For the text-containing cell, return its midpoint in (X, Y) coordinate format. 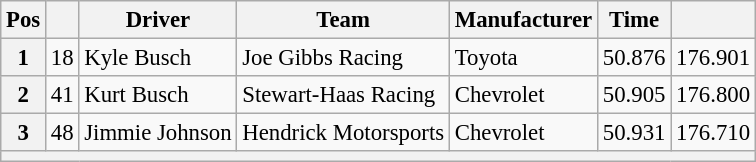
50.931 (634, 133)
1 (24, 58)
50.905 (634, 95)
18 (62, 58)
Stewart-Haas Racing (343, 95)
48 (62, 133)
Hendrick Motorsports (343, 133)
41 (62, 95)
Driver (158, 20)
50.876 (634, 58)
Pos (24, 20)
Team (343, 20)
Toyota (523, 58)
2 (24, 95)
Joe Gibbs Racing (343, 58)
Manufacturer (523, 20)
Jimmie Johnson (158, 133)
Time (634, 20)
Kurt Busch (158, 95)
3 (24, 133)
176.710 (714, 133)
176.800 (714, 95)
Kyle Busch (158, 58)
176.901 (714, 58)
